For the text-containing cell, return its midpoint in [x, y] coordinate format. 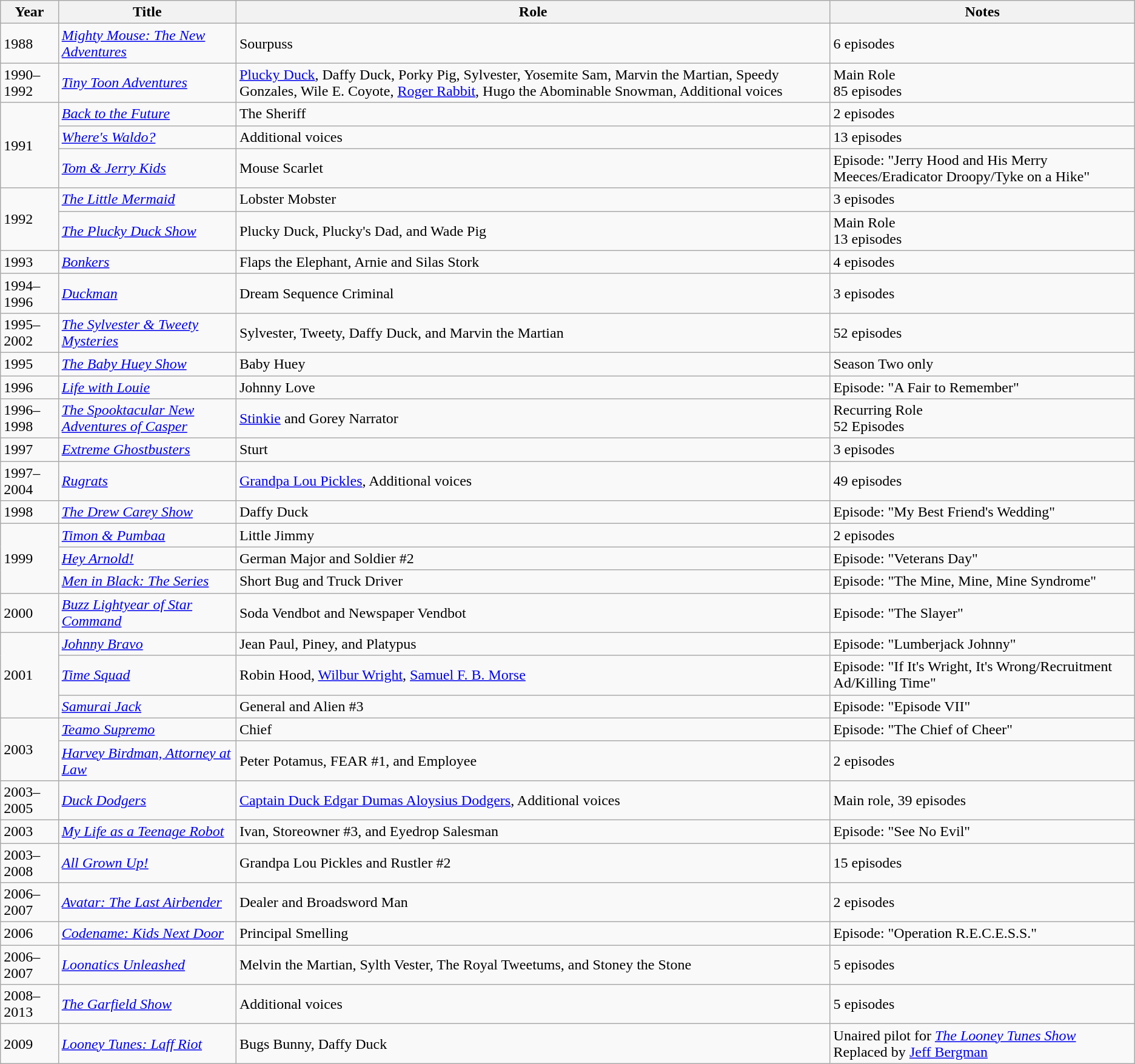
Mouse Scarlet [533, 169]
The Drew Carey Show [147, 512]
1994–1996 [29, 293]
Buzz Lightyear of Star Command [147, 612]
Episode: "If It's Wright, It's Wrong/Recruitment Ad/Killing Time" [982, 675]
The Little Mermaid [147, 199]
Sourpuss [533, 44]
2008–2013 [29, 1004]
Dream Sequence Criminal [533, 293]
Hey Arnold! [147, 558]
Back to the Future [147, 114]
Episode: "A Fair to Remember" [982, 387]
Ivan, Storeowner #3, and Eyedrop Salesman [533, 831]
The Sylvester & Tweety Mysteries [147, 332]
1995 [29, 364]
The Garfield Show [147, 1004]
Duck Dodgers [147, 800]
1999 [29, 558]
2001 [29, 675]
Men in Black: The Series [147, 581]
Johnny Love [533, 387]
Episode: "Operation R.E.C.E.S.S." [982, 934]
The Plucky Duck Show [147, 230]
Grandpa Lou Pickles and Rustler #2 [533, 862]
Jean Paul, Piney, and Platypus [533, 644]
1998 [29, 512]
Bonkers [147, 262]
Looney Tunes: Laff Riot [147, 1044]
Baby Huey [533, 364]
1995–2002 [29, 332]
Principal Smelling [533, 934]
2000 [29, 612]
Season Two only [982, 364]
Loonatics Unleashed [147, 965]
Stinkie and Gorey Narrator [533, 418]
Bugs Bunny, Daffy Duck [533, 1044]
2009 [29, 1044]
The Spooktacular New Adventures of Casper [147, 418]
1993 [29, 262]
Rugrats [147, 481]
Main role, 39 episodes [982, 800]
Chief [533, 729]
Samurai Jack [147, 706]
Title [147, 12]
1997 [29, 450]
Lobster Mobster [533, 199]
2003–2005 [29, 800]
Johnny Bravo [147, 644]
4 episodes [982, 262]
The Sheriff [533, 114]
Episode: "Episode VII" [982, 706]
Harvey Birdman, Attorney at Law [147, 760]
Codename: Kids Next Door [147, 934]
Short Bug and Truck Driver [533, 581]
All Grown Up! [147, 862]
Main Role 13 episodes [982, 230]
Timon & Pumbaa [147, 535]
Time Squad [147, 675]
6 episodes [982, 44]
Duckman [147, 293]
Extreme Ghostbusters [147, 450]
Year [29, 12]
Robin Hood, Wilbur Wright, Samuel F. B. Morse [533, 675]
Sturt [533, 450]
1996–1998 [29, 418]
2003–2008 [29, 862]
Notes [982, 12]
Episode: "My Best Friend's Wedding" [982, 512]
Plucky Duck, Plucky's Dad, and Wade Pig [533, 230]
15 episodes [982, 862]
1996 [29, 387]
52 episodes [982, 332]
Recurring Role52 Episodes [982, 418]
49 episodes [982, 481]
Episode: "The Chief of Cheer" [982, 729]
13 episodes [982, 137]
Episode: "See No Evil" [982, 831]
Tom & Jerry Kids [147, 169]
Captain Duck Edgar Dumas Aloysius Dodgers, Additional voices [533, 800]
Episode: "Lumberjack Johnny" [982, 644]
1991 [29, 146]
Daffy Duck [533, 512]
Melvin the Martian, Sylth Vester, The Royal Tweetums, and Stoney the Stone [533, 965]
Tiny Toon Adventures [147, 82]
Little Jimmy [533, 535]
Flaps the Elephant, Arnie and Silas Stork [533, 262]
1992 [29, 219]
Dealer and Broadsword Man [533, 902]
Main Role85 episodes [982, 82]
Episode: "The Mine, Mine, Mine Syndrome" [982, 581]
Teamo Supremo [147, 729]
Role [533, 12]
The Baby Huey Show [147, 364]
Avatar: The Last Airbender [147, 902]
Episode: "The Slayer" [982, 612]
Peter Potamus, FEAR #1, and Employee [533, 760]
1988 [29, 44]
Episode: "Jerry Hood and His Merry Meeces/Eradicator Droopy/Tyke on a Hike" [982, 169]
Sylvester, Tweety, Daffy Duck, and Marvin the Martian [533, 332]
Where's Waldo? [147, 137]
Mighty Mouse: The New Adventures [147, 44]
1997–2004 [29, 481]
General and Alien #3 [533, 706]
German Major and Soldier #2 [533, 558]
Unaired pilot for The Looney Tunes Show Replaced by Jeff Bergman [982, 1044]
Grandpa Lou Pickles, Additional voices [533, 481]
Episode: "Veterans Day" [982, 558]
2006 [29, 934]
Soda Vendbot and Newspaper Vendbot [533, 612]
My Life as a Teenage Robot [147, 831]
Life with Louie [147, 387]
1990–1992 [29, 82]
